Return the (X, Y) coordinate for the center point of the cell that contains the specified text.  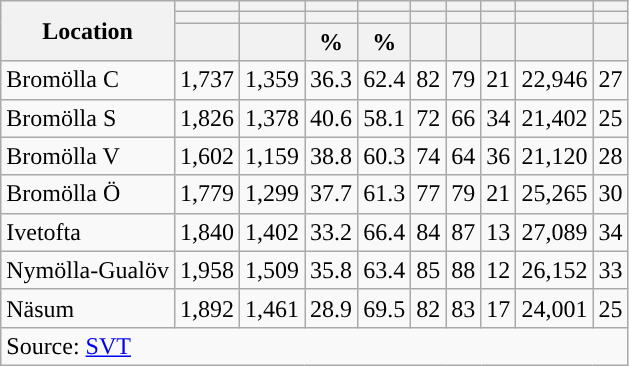
62.4 (384, 80)
60.3 (384, 156)
Bromölla S (88, 118)
35.8 (332, 270)
1,299 (272, 194)
63.4 (384, 270)
27 (610, 80)
Source: SVT (314, 346)
27,089 (554, 232)
74 (428, 156)
77 (428, 194)
Näsum (88, 308)
22,946 (554, 80)
Bromölla V (88, 156)
36 (498, 156)
84 (428, 232)
17 (498, 308)
38.8 (332, 156)
12 (498, 270)
83 (464, 308)
1,826 (206, 118)
21,120 (554, 156)
37.7 (332, 194)
66 (464, 118)
69.5 (384, 308)
1,461 (272, 308)
1,509 (272, 270)
Bromölla C (88, 80)
88 (464, 270)
1,359 (272, 80)
87 (464, 232)
1,958 (206, 270)
1,892 (206, 308)
Ivetofta (88, 232)
33 (610, 270)
13 (498, 232)
1,402 (272, 232)
Nymölla-Gualöv (88, 270)
30 (610, 194)
Location (88, 31)
58.1 (384, 118)
1,602 (206, 156)
25,265 (554, 194)
72 (428, 118)
33.2 (332, 232)
64 (464, 156)
61.3 (384, 194)
28 (610, 156)
40.6 (332, 118)
24,001 (554, 308)
26,152 (554, 270)
1,779 (206, 194)
1,378 (272, 118)
36.3 (332, 80)
1,159 (272, 156)
85 (428, 270)
1,737 (206, 80)
28.9 (332, 308)
Bromölla Ö (88, 194)
66.4 (384, 232)
21,402 (554, 118)
1,840 (206, 232)
